Search for the cell housing the specified text and yield its [X, Y] center coordinate. 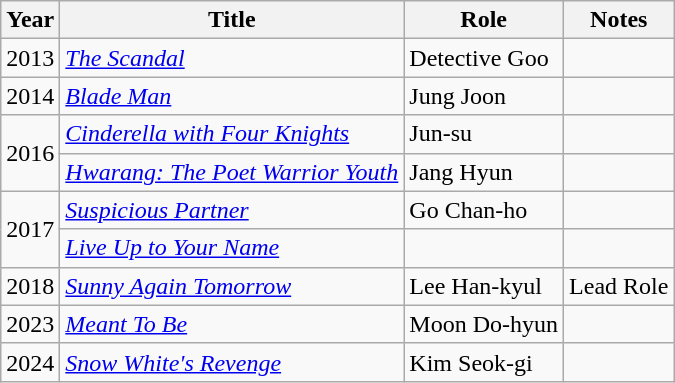
Role [484, 20]
Hwarang: The Poet Warrior Youth [232, 172]
Jung Joon [484, 96]
Title [232, 20]
Blade Man [232, 96]
Jang Hyun [484, 172]
Jun-su [484, 134]
2014 [30, 96]
Kim Seok-gi [484, 362]
Moon Do-hyun [484, 324]
Lee Han-kyul [484, 286]
The Scandal [232, 58]
Go Chan-ho [484, 210]
Lead Role [619, 286]
2017 [30, 229]
Snow White's Revenge [232, 362]
Notes [619, 20]
Live Up to Your Name [232, 248]
Meant To Be [232, 324]
Year [30, 20]
Detective Goo [484, 58]
2024 [30, 362]
2013 [30, 58]
Sunny Again Tomorrow [232, 286]
Suspicious Partner [232, 210]
Cinderella with Four Knights [232, 134]
2023 [30, 324]
2018 [30, 286]
2016 [30, 153]
